Return the (x, y) coordinate for the center point of the cell that contains the specified text.  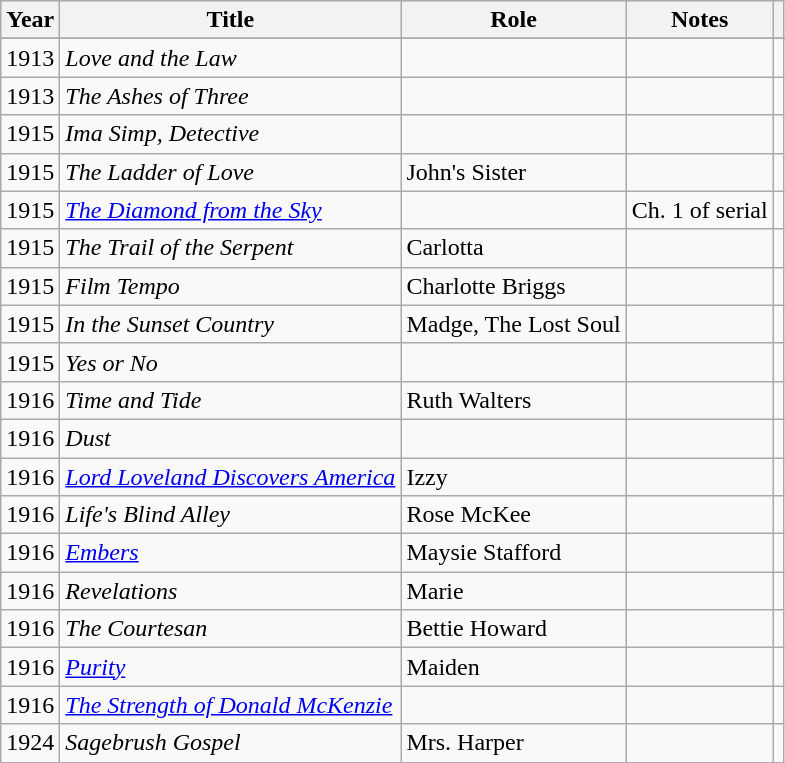
John's Sister (514, 172)
Title (230, 20)
Ch. 1 of serial (700, 210)
The Courtesan (230, 629)
Embers (230, 553)
In the Sunset Country (230, 324)
The Diamond from the Sky (230, 210)
Ruth Walters (514, 400)
Rose McKee (514, 515)
Year (30, 20)
Maysie Stafford (514, 553)
The Trail of the Serpent (230, 248)
The Strength of Donald McKenzie (230, 705)
Sagebrush Gospel (230, 743)
Izzy (514, 477)
Bettie Howard (514, 629)
Notes (700, 20)
Lord Loveland Discovers America (230, 477)
Maiden (514, 667)
Mrs. Harper (514, 743)
Carlotta (514, 248)
The Ashes of Three (230, 96)
Charlotte Briggs (514, 286)
Ima Simp, Detective (230, 134)
Time and Tide (230, 400)
Purity (230, 667)
Dust (230, 438)
Madge, The Lost Soul (514, 324)
Life's Blind Alley (230, 515)
The Ladder of Love (230, 172)
1924 (30, 743)
Marie (514, 591)
Love and the Law (230, 58)
Yes or No (230, 362)
Role (514, 20)
Revelations (230, 591)
Film Tempo (230, 286)
